Locate the cell with the specified text and output its (x, y) center coordinate. 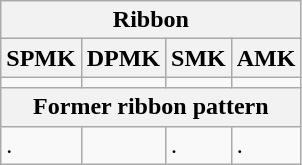
Ribbon (151, 20)
AMK (266, 58)
SMK (199, 58)
Former ribbon pattern (151, 107)
SPMK (41, 58)
DPMK (123, 58)
